Locate the cell with the specified text and output its [x, y] center coordinate. 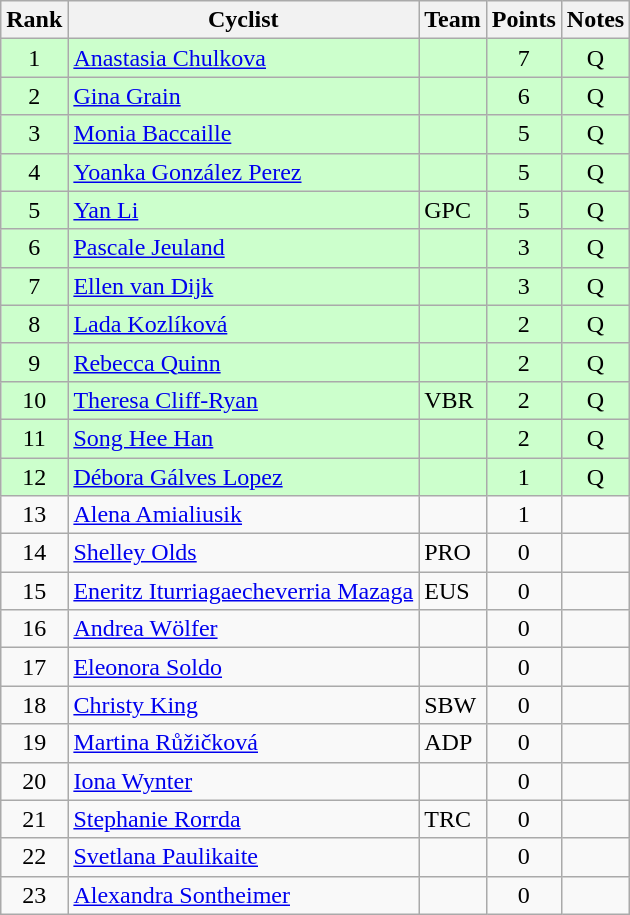
12 [34, 477]
Cyclist [244, 20]
8 [34, 324]
Shelley Olds [244, 553]
4 [34, 172]
14 [34, 553]
Points [524, 20]
Alexandra Sontheimer [244, 895]
11 [34, 438]
23 [34, 895]
Eneritz Iturriagaecheverria Mazaga [244, 591]
EUS [453, 591]
Stephanie Rorrda [244, 819]
TRC [453, 819]
Yoanka González Perez [244, 172]
16 [34, 629]
19 [34, 743]
Notes [595, 20]
Andrea Wölfer [244, 629]
Rank [34, 20]
Anastasia Chulkova [244, 58]
Yan Li [244, 210]
Martina Růžičková [244, 743]
Monia Baccaille [244, 134]
GPC [453, 210]
18 [34, 705]
Alena Amialiusik [244, 515]
Pascale Jeuland [244, 248]
ADP [453, 743]
21 [34, 819]
Débora Gálves Lopez [244, 477]
Ellen van Dijk [244, 286]
VBR [453, 400]
15 [34, 591]
Rebecca Quinn [244, 362]
Lada Kozlíková [244, 324]
PRO [453, 553]
Team [453, 20]
13 [34, 515]
Iona Wynter [244, 781]
10 [34, 400]
20 [34, 781]
22 [34, 857]
Eleonora Soldo [244, 667]
Song Hee Han [244, 438]
17 [34, 667]
SBW [453, 705]
Svetlana Paulikaite [244, 857]
Christy King [244, 705]
9 [34, 362]
Theresa Cliff-Ryan [244, 400]
Gina Grain [244, 96]
